Output the (X, Y) coordinate of the center of the cell containing the given text.  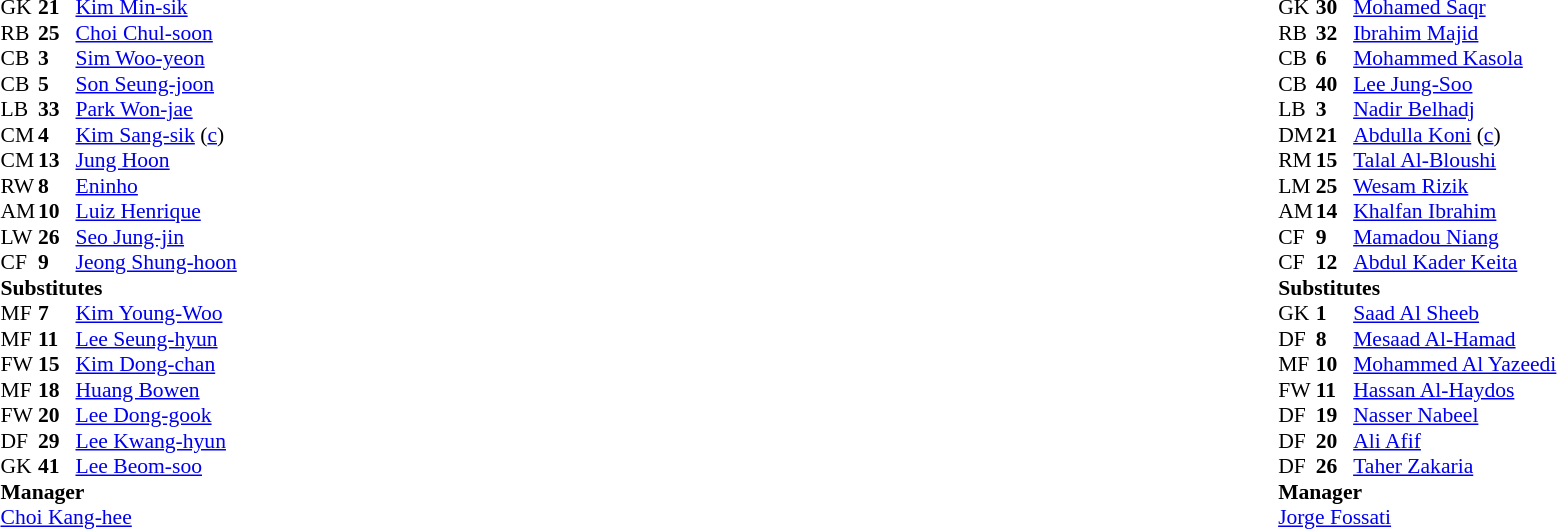
41 (57, 467)
Nadir Belhadj (1454, 109)
Hassan Al-Haydos (1454, 390)
Kim Young-Woo (156, 313)
Park Won-jae (156, 109)
Abdulla Koni (c) (1454, 135)
32 (1335, 33)
Seo Jung-jin (156, 237)
Sim Woo-yeon (156, 59)
5 (57, 84)
Lee Kwang-hyun (156, 441)
Abdul Kader Keita (1454, 263)
Ibrahim Majid (1454, 33)
Mamadou Niang (1454, 237)
Lee Dong-gook (156, 415)
6 (1335, 59)
Son Seung-joon (156, 84)
Huang Bowen (156, 390)
Saad Al Sheeb (1454, 313)
LM (1297, 186)
13 (57, 161)
Eninho (156, 186)
40 (1335, 84)
21 (1335, 135)
12 (1335, 263)
1 (1335, 313)
18 (57, 390)
LW (19, 237)
Taher Zakaria (1454, 467)
Mohammed Kasola (1454, 59)
Kim Dong-chan (156, 365)
14 (1335, 211)
Mesaad Al-Hamad (1454, 339)
RW (19, 186)
RM (1297, 161)
7 (57, 313)
Jeong Shung-hoon (156, 263)
Kim Sang-sik (c) (156, 135)
19 (1335, 415)
Ali Afif (1454, 441)
4 (57, 135)
Jung Hoon (156, 161)
Luiz Henrique (156, 211)
Lee Jung-Soo (1454, 84)
29 (57, 441)
Talal Al-Bloushi (1454, 161)
33 (57, 109)
Lee Seung-hyun (156, 339)
Khalfan Ibrahim (1454, 211)
Mohammed Al Yazeedi (1454, 365)
Choi Chul-soon (156, 33)
Lee Beom-soo (156, 467)
Wesam Rizik (1454, 186)
Nasser Nabeel (1454, 415)
DM (1297, 135)
